For the text-containing cell, return its midpoint in (x, y) coordinate format. 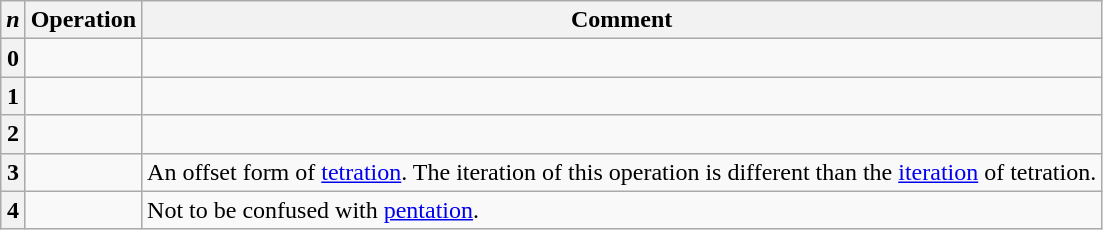
0 (13, 58)
n (13, 20)
Operation (83, 20)
1 (13, 96)
An offset form of tetration. The iteration of this operation is different than the iteration of tetration. (622, 172)
3 (13, 172)
Comment (622, 20)
Not to be confused with pentation. (622, 210)
4 (13, 210)
2 (13, 134)
